Capture the cell that displays the provided text and extract its (x, y) central coordinate. 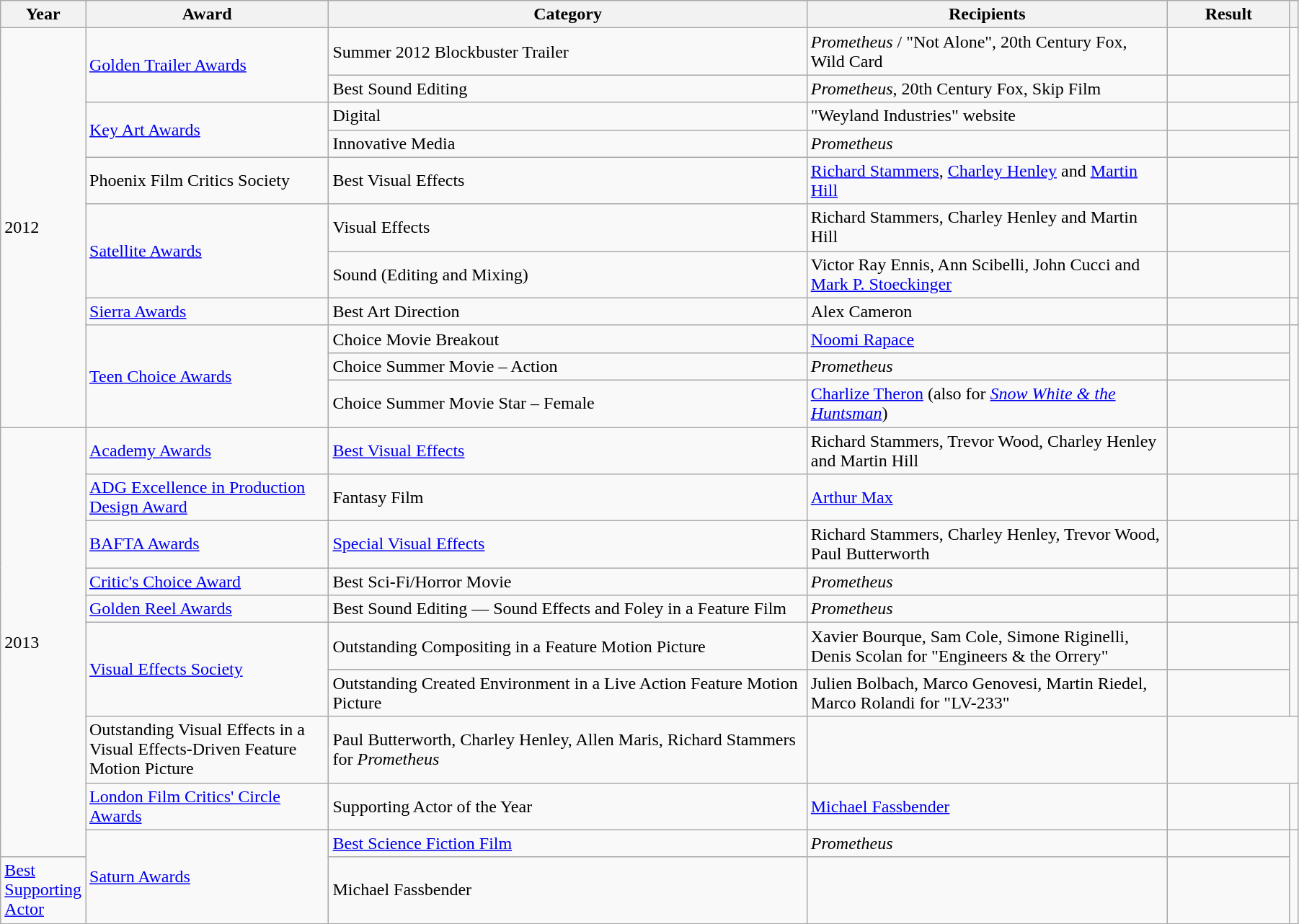
Prometheus, 20th Century Fox, Skip Film (987, 89)
BAFTA Awards (206, 545)
Richard Stammers, Trevor Wood, Charley Henley and Martin Hill (987, 450)
2012 (43, 228)
Satellite Awards (206, 251)
Sierra Awards (206, 311)
Choice Movie Breakout (568, 339)
Outstanding Visual Effects in a Visual Effects-Driven Feature Motion Picture (206, 750)
Outstanding Compositing in a Feature Motion Picture (568, 646)
Summer 2012 Blockbuster Trailer (568, 52)
Fantasy Film (568, 497)
Xavier Bourque, Sam Cole, Simone Riginelli, Denis Scolan for "Engineers & the Orrery" (987, 646)
Choice Summer Movie – Action (568, 366)
Visual Effects (568, 228)
Innovative Media (568, 143)
Best Art Direction (568, 311)
Category (568, 14)
Golden Reel Awards (206, 609)
"Weyland Industries" website (987, 116)
Key Art Awards (206, 130)
Noomi Rapace (987, 339)
Outstanding Created Environment in a Live Action Feature Motion Picture (568, 693)
Best Supporting Actor (43, 890)
Special Visual Effects (568, 545)
Teen Choice Awards (206, 376)
Julien Bolbach, Marco Genovesi, Martin Riedel, Marco Rolandi for "LV-233" (987, 693)
Recipients (987, 14)
Supporting Actor of the Year (568, 806)
Prometheus / "Not Alone", 20th Century Fox, Wild Card (987, 52)
Visual Effects Society (206, 670)
Academy Awards (206, 450)
Award (206, 14)
Best Sound Editing (568, 89)
Digital (568, 116)
Saturn Awards (206, 876)
Charlize Theron (also for Snow White & the Huntsman) (987, 404)
Best Science Fiction Film (568, 843)
Year (43, 14)
2013 (43, 641)
Golden Trailer Awards (206, 65)
Phoenix Film Critics Society (206, 180)
London Film Critics' Circle Awards (206, 806)
Best Sound Editing — Sound Effects and Foley in a Feature Film (568, 609)
Critic's Choice Award (206, 582)
Arthur Max (987, 497)
Best Sci-Fi/Horror Movie (568, 582)
Choice Summer Movie Star – Female (568, 404)
Result (1228, 14)
Alex Cameron (987, 311)
Sound (Editing and Mixing) (568, 274)
ADG Excellence in Production Design Award (206, 497)
Paul Butterworth, Charley Henley, Allen Maris, Richard Stammers for Prometheus (568, 750)
Richard Stammers, Charley Henley, Trevor Wood, Paul Butterworth (987, 545)
Victor Ray Ennis, Ann Scibelli, John Cucci and Mark P. Stoeckinger (987, 274)
